Identify which cell holds the provided text, then report its [X, Y] central coordinate. 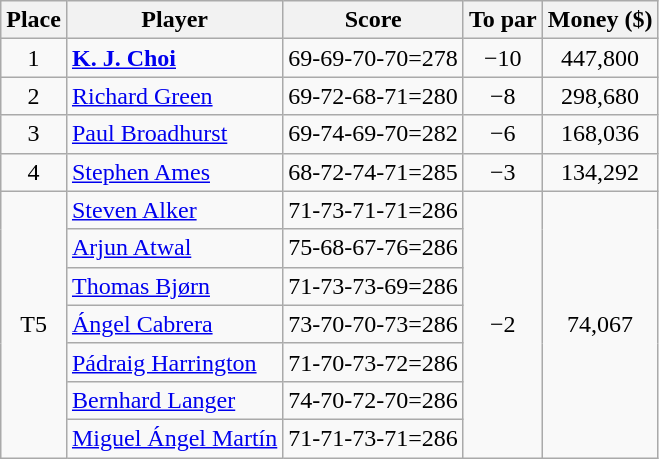
Player [174, 20]
Miguel Ángel Martín [174, 438]
71-73-71-71=286 [374, 210]
Stephen Ames [174, 172]
74-70-72-70=286 [374, 400]
447,800 [600, 58]
−3 [502, 172]
Richard Green [174, 96]
1 [34, 58]
Arjun Atwal [174, 248]
134,292 [600, 172]
3 [34, 134]
Paul Broadhurst [174, 134]
To par [502, 20]
2 [34, 96]
−10 [502, 58]
75-68-67-76=286 [374, 248]
4 [34, 172]
71-70-73-72=286 [374, 362]
Thomas Bjørn [174, 286]
298,680 [600, 96]
Place [34, 20]
Pádraig Harrington [174, 362]
69-74-69-70=282 [374, 134]
71-71-73-71=286 [374, 438]
Steven Alker [174, 210]
K. J. Choi [174, 58]
168,036 [600, 134]
69-69-70-70=278 [374, 58]
74,067 [600, 324]
T5 [34, 324]
69-72-68-71=280 [374, 96]
Score [374, 20]
−8 [502, 96]
73-70-70-73=286 [374, 324]
−6 [502, 134]
−2 [502, 324]
Money ($) [600, 20]
68-72-74-71=285 [374, 172]
Bernhard Langer [174, 400]
71-73-73-69=286 [374, 286]
Ángel Cabrera [174, 324]
